Output the (x, y) coordinate of the center of the cell containing the given text.  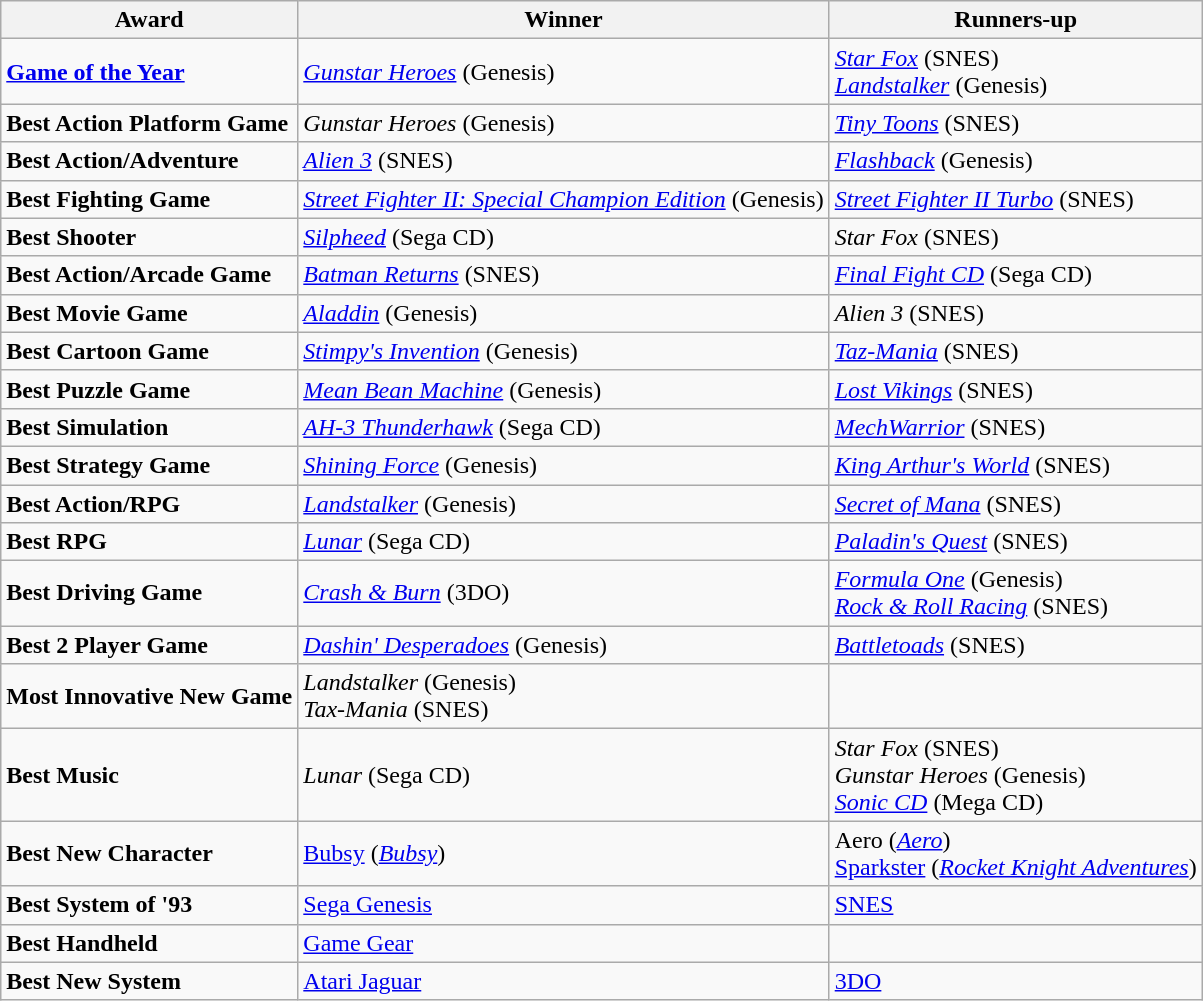
Street Fighter II: Special Champion Edition (Genesis) (564, 199)
Taz-Mania (SNES) (1016, 351)
Best 2 Player Game (150, 645)
Best Shooter (150, 237)
King Arthur's World (SNES) (1016, 465)
Game Gear (564, 943)
Flashback (Genesis) (1016, 161)
Aladdin (Genesis) (564, 313)
Mean Bean Machine (Genesis) (564, 389)
Award (150, 20)
Crash & Burn (3DO) (564, 594)
Best Action/Adventure (150, 161)
Best New System (150, 981)
MechWarrior (SNES) (1016, 427)
Best New Character (150, 854)
Landstalker (Genesis) (564, 503)
Best Handheld (150, 943)
3DO (1016, 981)
Star Fox (SNES) (1016, 237)
Lost Vikings (SNES) (1016, 389)
Sega Genesis (564, 905)
Secret of Mana (SNES) (1016, 503)
Best Fighting Game (150, 199)
Final Fight CD (Sega CD) (1016, 275)
Landstalker (Genesis) Tax-Mania (SNES) (564, 696)
Best Movie Game (150, 313)
Formula One (Genesis) Rock & Roll Racing (SNES) (1016, 594)
Atari Jaguar (564, 981)
Best Cartoon Game (150, 351)
AH-3 Thunderhawk (Sega CD) (564, 427)
Winner (564, 20)
Aero (Aero) Sparkster (Rocket Knight Adventures) (1016, 854)
Shining Force (Genesis) (564, 465)
Best Driving Game (150, 594)
Best Action/RPG (150, 503)
Stimpy's Invention (Genesis) (564, 351)
Best Simulation (150, 427)
Best Music (150, 775)
Best System of '93 (150, 905)
Runners-up (1016, 20)
Most Innovative New Game (150, 696)
SNES (1016, 905)
Bubsy (Bubsy) (564, 854)
Game of the Year (150, 72)
Best Puzzle Game (150, 389)
Best Strategy Game (150, 465)
Dashin' Desperadoes (Genesis) (564, 645)
Tiny Toons (SNES) (1016, 123)
Street Fighter II Turbo (SNES) (1016, 199)
Paladin's Quest (SNES) (1016, 542)
Best Action Platform Game (150, 123)
Silpheed (Sega CD) (564, 237)
Batman Returns (SNES) (564, 275)
Star Fox (SNES) Gunstar Heroes (Genesis) Sonic CD (Mega CD) (1016, 775)
Battletoads (SNES) (1016, 645)
Star Fox (SNES) Landstalker (Genesis) (1016, 72)
Best RPG (150, 542)
Best Action/Arcade Game (150, 275)
